Extract the (X, Y) coordinate from the center of the cell holding the provided text.  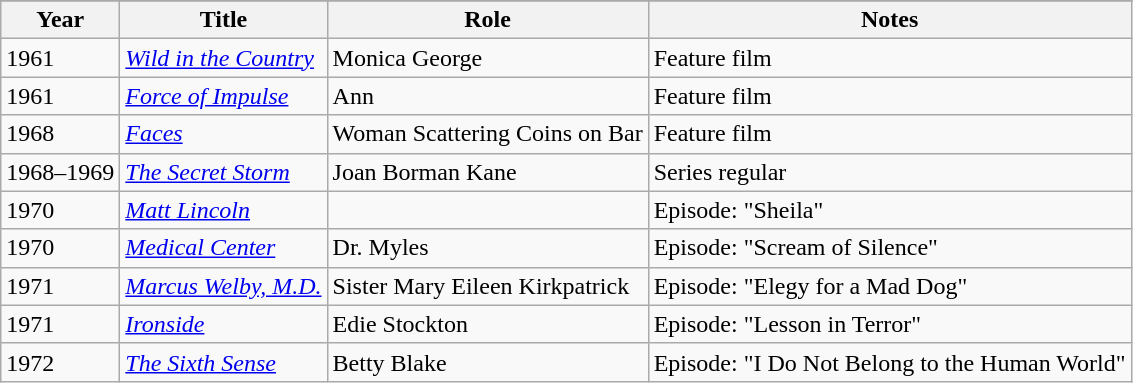
Sister Mary Eileen Kirkpatrick (488, 286)
Role (488, 20)
Ann (488, 96)
Ironside (224, 324)
Medical Center (224, 248)
Matt Lincoln (224, 210)
Edie Stockton (488, 324)
Marcus Welby, M.D. (224, 286)
1968 (60, 134)
Dr. Myles (488, 248)
Faces (224, 134)
Betty Blake (488, 362)
The Secret Storm (224, 172)
Episode: "Scream of Silence" (890, 248)
Episode: "Lesson in Terror" (890, 324)
Episode: "Elegy for a Mad Dog" (890, 286)
Series regular (890, 172)
The Sixth Sense (224, 362)
Title (224, 20)
Episode: "Sheila" (890, 210)
1972 (60, 362)
Monica George (488, 58)
Episode: "I Do Not Belong to the Human World" (890, 362)
Joan Borman Kane (488, 172)
Notes (890, 20)
Wild in the Country (224, 58)
Year (60, 20)
Woman Scattering Coins on Bar (488, 134)
Force of Impulse (224, 96)
1968–1969 (60, 172)
